Identify which cell holds the provided text, then report its (X, Y) central coordinate. 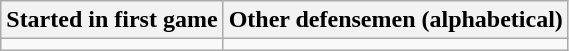
Started in first game (112, 20)
Other defensemen (alphabetical) (396, 20)
